Identify which cell holds the provided text, then report its (X, Y) central coordinate. 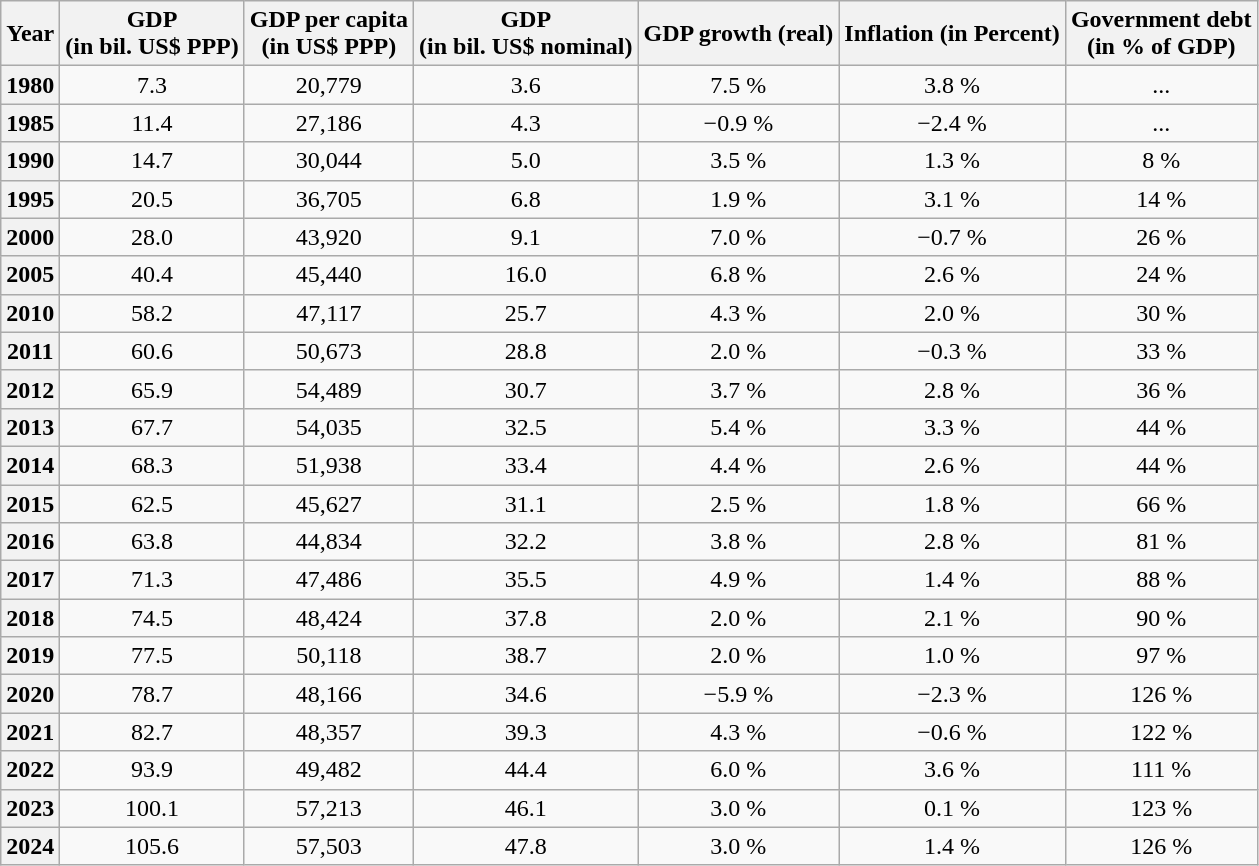
2023 (30, 808)
−0.3 % (952, 351)
78.7 (152, 694)
97 % (1161, 656)
50,673 (328, 351)
1995 (30, 199)
66 % (1161, 503)
−0.6 % (952, 732)
2016 (30, 542)
39.3 (526, 732)
47,486 (328, 580)
88 % (1161, 580)
30,044 (328, 161)
60.6 (152, 351)
Government debt(in % of GDP) (1161, 34)
54,035 (328, 427)
3.7 % (738, 389)
2017 (30, 580)
100.1 (152, 808)
2024 (30, 846)
30 % (1161, 313)
GDP growth (real) (738, 34)
51,938 (328, 465)
81 % (1161, 542)
82.7 (152, 732)
38.7 (526, 656)
48,166 (328, 694)
2005 (30, 275)
Year (30, 34)
GDP(in bil. US$ nominal) (526, 34)
35.5 (526, 580)
0.1 % (952, 808)
3.6 (526, 85)
58.2 (152, 313)
67.7 (152, 427)
33 % (1161, 351)
50,118 (328, 656)
57,503 (328, 846)
32.5 (526, 427)
1980 (30, 85)
−2.3 % (952, 694)
2022 (30, 770)
2015 (30, 503)
1985 (30, 123)
2019 (30, 656)
65.9 (152, 389)
2020 (30, 694)
25.7 (526, 313)
90 % (1161, 618)
3.3 % (952, 427)
3.1 % (952, 199)
37.8 (526, 618)
5.4 % (738, 427)
93.9 (152, 770)
31.1 (526, 503)
1.8 % (952, 503)
28.0 (152, 237)
1.3 % (952, 161)
2014 (30, 465)
2013 (30, 427)
−2.4 % (952, 123)
71.3 (152, 580)
26 % (1161, 237)
44,834 (328, 542)
74.5 (152, 618)
48,357 (328, 732)
2.1 % (952, 618)
6.8 (526, 199)
6.0 % (738, 770)
57,213 (328, 808)
30.7 (526, 389)
2.5 % (738, 503)
Inflation (in Percent) (952, 34)
24 % (1161, 275)
45,440 (328, 275)
28.8 (526, 351)
44.4 (526, 770)
16.0 (526, 275)
4.3 (526, 123)
47,117 (328, 313)
27,186 (328, 123)
105.6 (152, 846)
1990 (30, 161)
48,424 (328, 618)
122 % (1161, 732)
6.8 % (738, 275)
4.4 % (738, 465)
GDP(in bil. US$ PPP) (152, 34)
1.0 % (952, 656)
46.1 (526, 808)
14 % (1161, 199)
34.6 (526, 694)
36 % (1161, 389)
2010 (30, 313)
111 % (1161, 770)
33.4 (526, 465)
8 % (1161, 161)
40.4 (152, 275)
77.5 (152, 656)
5.0 (526, 161)
−0.7 % (952, 237)
20.5 (152, 199)
45,627 (328, 503)
47.8 (526, 846)
20,779 (328, 85)
2018 (30, 618)
43,920 (328, 237)
14.7 (152, 161)
7.5 % (738, 85)
−0.9 % (738, 123)
2021 (30, 732)
68.3 (152, 465)
1.9 % (738, 199)
62.5 (152, 503)
−5.9 % (738, 694)
54,489 (328, 389)
123 % (1161, 808)
36,705 (328, 199)
3.6 % (952, 770)
4.9 % (738, 580)
49,482 (328, 770)
GDP per capita(in US$ PPP) (328, 34)
9.1 (526, 237)
63.8 (152, 542)
2012 (30, 389)
2000 (30, 237)
3.5 % (738, 161)
2011 (30, 351)
32.2 (526, 542)
11.4 (152, 123)
7.0 % (738, 237)
7.3 (152, 85)
